Capture the cell that displays the provided text and extract its (x, y) central coordinate. 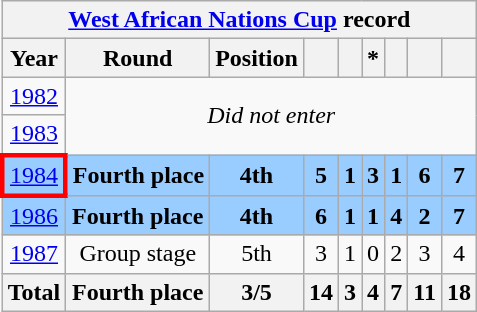
Did not enter (272, 116)
Total (34, 292)
5 (320, 174)
1984 (34, 174)
14 (320, 292)
* (374, 58)
3/5 (257, 292)
11 (425, 292)
Group stage (138, 254)
18 (458, 292)
Position (257, 58)
West African Nations Cup record (239, 20)
1983 (34, 135)
1987 (34, 254)
Year (34, 58)
5th (257, 254)
Round (138, 58)
1982 (34, 96)
1986 (34, 216)
0 (374, 254)
